From the cell containing the given text, extract its center point as [x, y] coordinate. 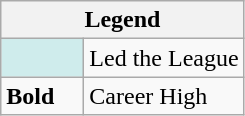
Career High [164, 96]
Led the League [164, 58]
Bold [42, 96]
Legend [122, 20]
